Extract the (x, y) coordinate from the center of the cell holding the provided text.  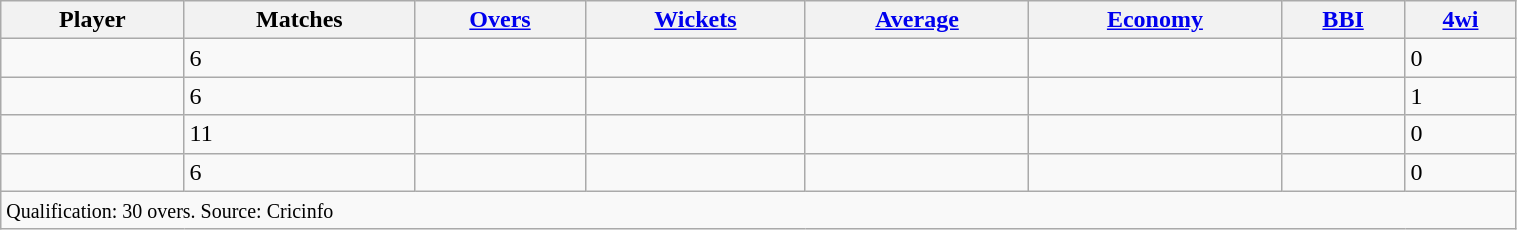
4wi (1460, 20)
11 (300, 134)
Matches (300, 20)
Overs (500, 20)
Economy (1156, 20)
Wickets (695, 20)
1 (1460, 96)
Qualification: 30 overs. Source: Cricinfo (758, 210)
Average (916, 20)
BBI (1343, 20)
Player (92, 20)
